Scan for the cell matching the given text and deliver its (x, y) coordinate at center. 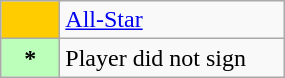
* (30, 58)
All-Star (172, 20)
Player did not sign (172, 58)
